Pinpoint the cell where the given text exists, returning its (x, y) midpoint coordinate. 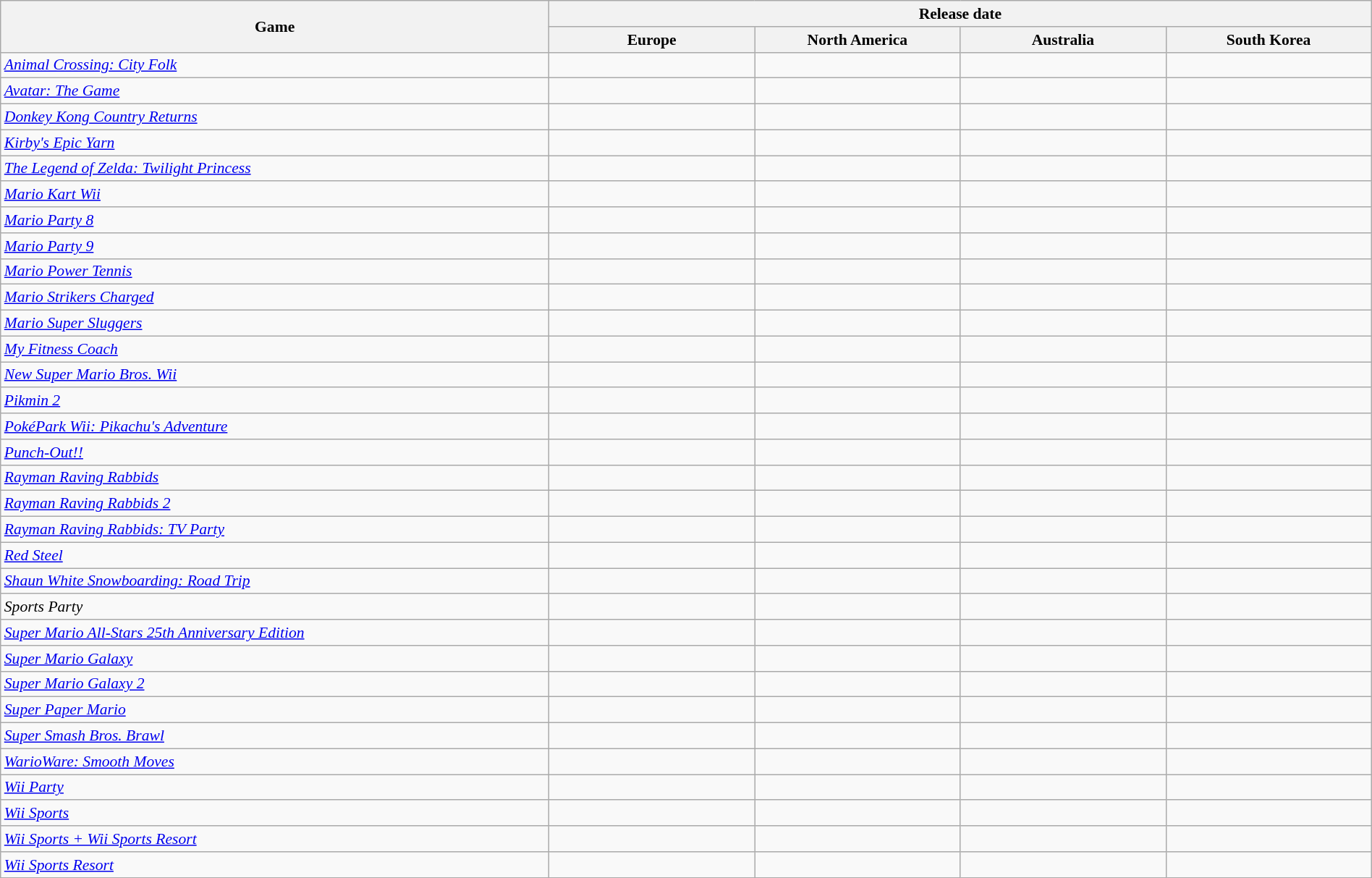
WarioWare: Smooth Moves (275, 761)
Game (275, 26)
Kirby's Epic Yarn (275, 143)
Mario Power Tennis (275, 271)
My Fitness Coach (275, 349)
Wii Party (275, 788)
Super Mario Galaxy (275, 659)
North America (857, 40)
Avatar: The Game (275, 91)
Mario Party 8 (275, 220)
Super Mario Galaxy 2 (275, 684)
Mario Strikers Charged (275, 297)
Europe (652, 40)
PokéPark Wii: Pikachu's Adventure (275, 426)
Sports Party (275, 607)
Rayman Raving Rabbids: TV Party (275, 530)
Shaun White Snowboarding: Road Trip (275, 581)
Mario Kart Wii (275, 195)
Mario Party 9 (275, 246)
Pikmin 2 (275, 401)
Australia (1063, 40)
Wii Sports Resort (275, 865)
Red Steel (275, 555)
Wii Sports (275, 814)
Animal Crossing: City Folk (275, 65)
Super Paper Mario (275, 710)
Punch-Out!! (275, 452)
South Korea (1269, 40)
Super Mario All-Stars 25th Anniversary Edition (275, 633)
Donkey Kong Country Returns (275, 117)
Release date (961, 14)
Wii Sports + Wii Sports Resort (275, 839)
Rayman Raving Rabbids (275, 478)
Super Smash Bros. Brawl (275, 736)
Mario Super Sluggers (275, 324)
The Legend of Zelda: Twilight Princess (275, 169)
New Super Mario Bros. Wii (275, 375)
Rayman Raving Rabbids 2 (275, 504)
